Return [x, y] of the center of cell containing provided text 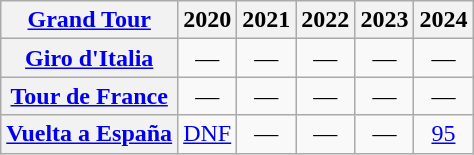
2020 [208, 20]
95 [444, 134]
2021 [266, 20]
Tour de France [90, 96]
2022 [326, 20]
Grand Tour [90, 20]
Giro d'Italia [90, 58]
2024 [444, 20]
2023 [384, 20]
DNF [208, 134]
Vuelta a España [90, 134]
